Scan for the cell matching the given text and deliver its (X, Y) coordinate at center. 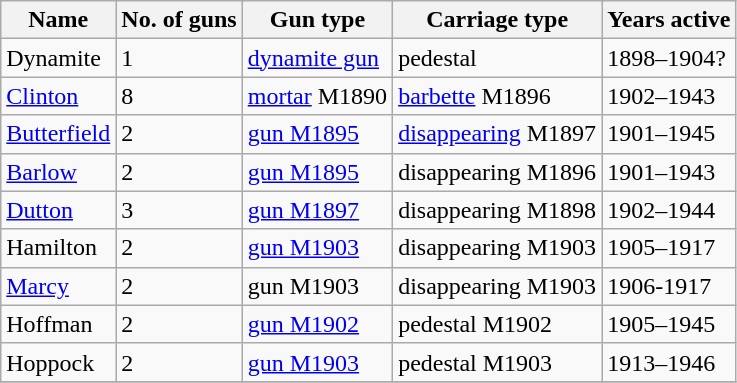
1905–1945 (669, 324)
1898–1904? (669, 58)
Dynamite (58, 58)
Name (58, 20)
pedestal M1902 (498, 324)
Clinton (58, 96)
3 (179, 210)
pedestal M1903 (498, 362)
pedestal (498, 58)
1905–1917 (669, 248)
Years active (669, 20)
gun M1897 (317, 210)
mortar M1890 (317, 96)
1906-1917 (669, 286)
disappearing M1898 (498, 210)
Carriage type (498, 20)
gun M1902 (317, 324)
1901–1945 (669, 134)
1 (179, 58)
dynamite gun (317, 58)
disappearing M1897 (498, 134)
barbette M1896 (498, 96)
8 (179, 96)
Barlow (58, 172)
Hamilton (58, 248)
No. of guns (179, 20)
1902–1944 (669, 210)
Butterfield (58, 134)
Dutton (58, 210)
1902–1943 (669, 96)
Hoppock (58, 362)
disappearing M1896 (498, 172)
1913–1946 (669, 362)
1901–1943 (669, 172)
Hoffman (58, 324)
Marcy (58, 286)
Gun type (317, 20)
